Find where the given text appears and provide that cell's center as [x, y] coordinate. 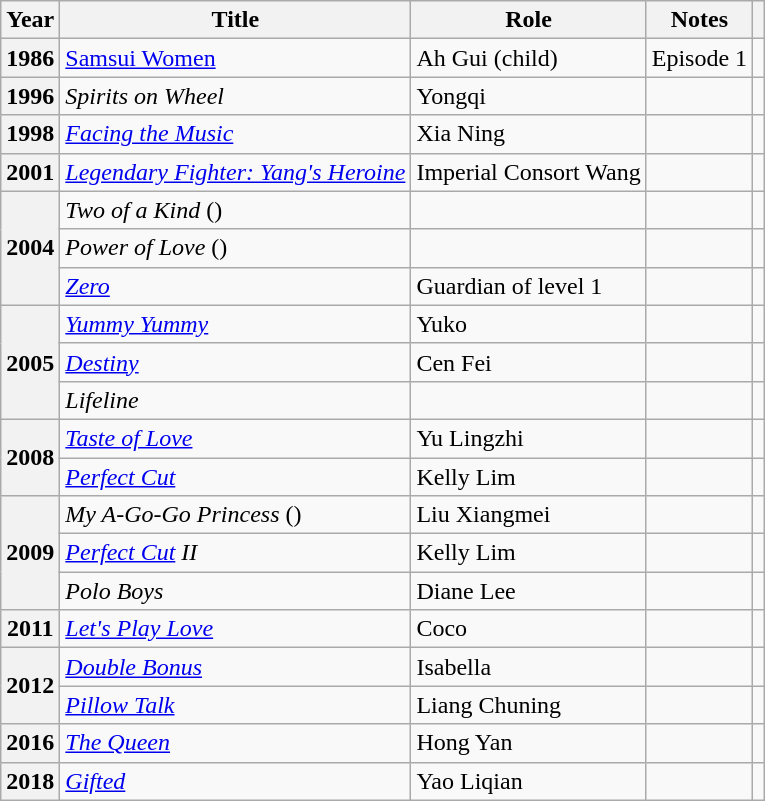
2004 [30, 248]
Yummy Yummy [236, 324]
Facing the Music [236, 134]
2016 [30, 743]
Hong Yan [528, 743]
Cen Fei [528, 362]
2008 [30, 457]
1998 [30, 134]
1986 [30, 58]
Coco [528, 629]
2009 [30, 553]
Isabella [528, 667]
Double Bonus [236, 667]
Gifted [236, 781]
Imperial Consort Wang [528, 172]
Liu Xiangmei [528, 515]
Perfect Cut [236, 477]
Lifeline [236, 400]
Yu Lingzhi [528, 438]
1996 [30, 96]
Liang Chuning [528, 705]
Role [528, 20]
Let's Play Love [236, 629]
Legendary Fighter: Yang's Heroine [236, 172]
Ah Gui (child) [528, 58]
Guardian of level 1 [528, 286]
Samsui Women [236, 58]
Destiny [236, 362]
Two of a Kind () [236, 210]
Diane Lee [528, 591]
Year [30, 20]
The Queen [236, 743]
Title [236, 20]
2005 [30, 362]
Taste of Love [236, 438]
2001 [30, 172]
Power of Love () [236, 248]
My A-Go-Go Princess () [236, 515]
2018 [30, 781]
2012 [30, 686]
Pillow Talk [236, 705]
Episode 1 [699, 58]
Xia Ning [528, 134]
Yuko [528, 324]
Perfect Cut II [236, 553]
Zero [236, 286]
Notes [699, 20]
Yao Liqian [528, 781]
Spirits on Wheel [236, 96]
2011 [30, 629]
Polo Boys [236, 591]
Yongqi [528, 96]
